For the text-containing cell, return its midpoint in [X, Y] coordinate format. 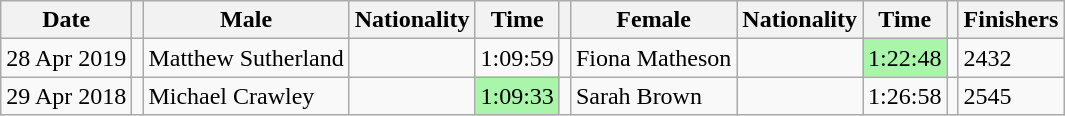
Finishers [1011, 20]
28 Apr 2019 [66, 58]
Fiona Matheson [653, 58]
Male [246, 20]
2545 [1011, 96]
1:09:59 [517, 58]
2432 [1011, 58]
Matthew Sutherland [246, 58]
1:09:33 [517, 96]
Date [66, 20]
1:26:58 [905, 96]
1:22:48 [905, 58]
29 Apr 2018 [66, 96]
Female [653, 20]
Sarah Brown [653, 96]
Michael Crawley [246, 96]
